Output the (x, y) coordinate of the center of the cell containing the given text.  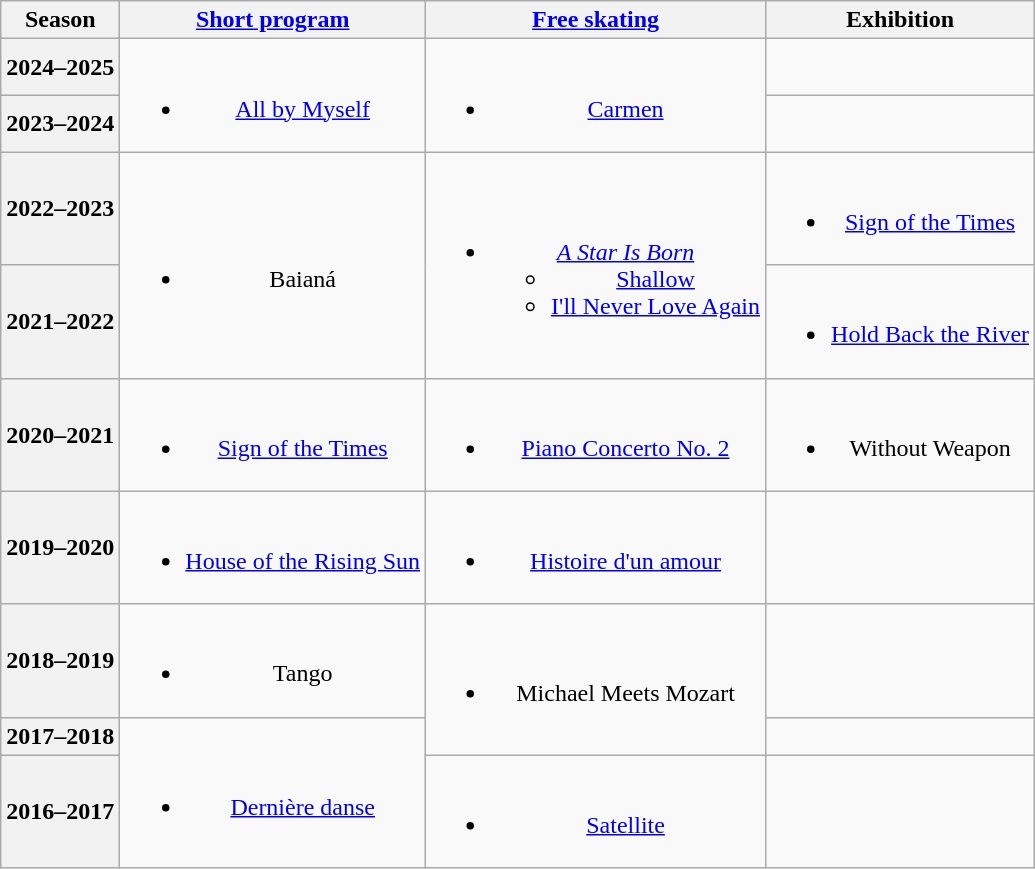
House of the Rising Sun (273, 548)
2016–2017 (60, 812)
Michael Meets Mozart (596, 680)
Hold Back the River (900, 322)
2020–2021 (60, 434)
2019–2020 (60, 548)
2018–2019 (60, 660)
Season (60, 20)
2021–2022 (60, 322)
Carmen (596, 96)
Free skating (596, 20)
Short program (273, 20)
Histoire d'un amour (596, 548)
2022–2023 (60, 208)
All by Myself (273, 96)
Exhibition (900, 20)
Satellite (596, 812)
2017–2018 (60, 736)
Tango (273, 660)
2024–2025 (60, 68)
Piano Concerto No. 2 (596, 434)
Dernière danse (273, 792)
Without Weapon (900, 434)
A Star Is BornShallow I'll Never Love Again (596, 265)
Baianá (273, 265)
2023–2024 (60, 124)
